Identify which cell holds the provided text, then report its (x, y) central coordinate. 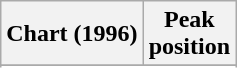
Chart (1996) (72, 34)
Peakposition (189, 34)
